Return the [x, y] coordinate for the center point of the cell that contains the specified text.  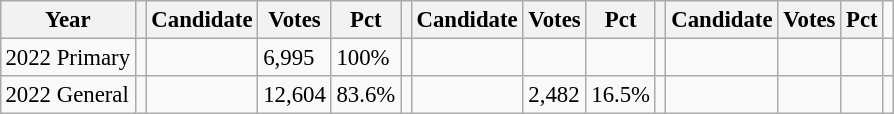
2022 Primary [68, 57]
100% [366, 57]
2022 General [68, 95]
6,995 [294, 57]
2,482 [554, 95]
12,604 [294, 95]
83.6% [366, 95]
Year [68, 20]
16.5% [620, 95]
